Return the (x, y) coordinate for the center point of the cell that contains the specified text.  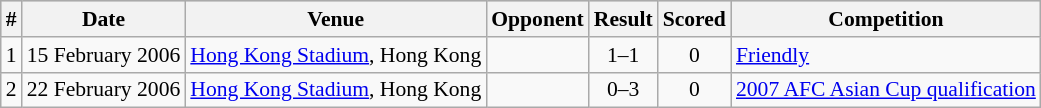
0–3 (624, 90)
1–1 (624, 55)
Result (624, 19)
1 (12, 55)
Date (104, 19)
Venue (336, 19)
Opponent (538, 19)
# (12, 19)
2007 AFC Asian Cup qualification (886, 90)
22 February 2006 (104, 90)
Competition (886, 19)
15 February 2006 (104, 55)
Scored (694, 19)
Friendly (886, 55)
2 (12, 90)
